From the cell containing the given text, extract its center point as (X, Y) coordinate. 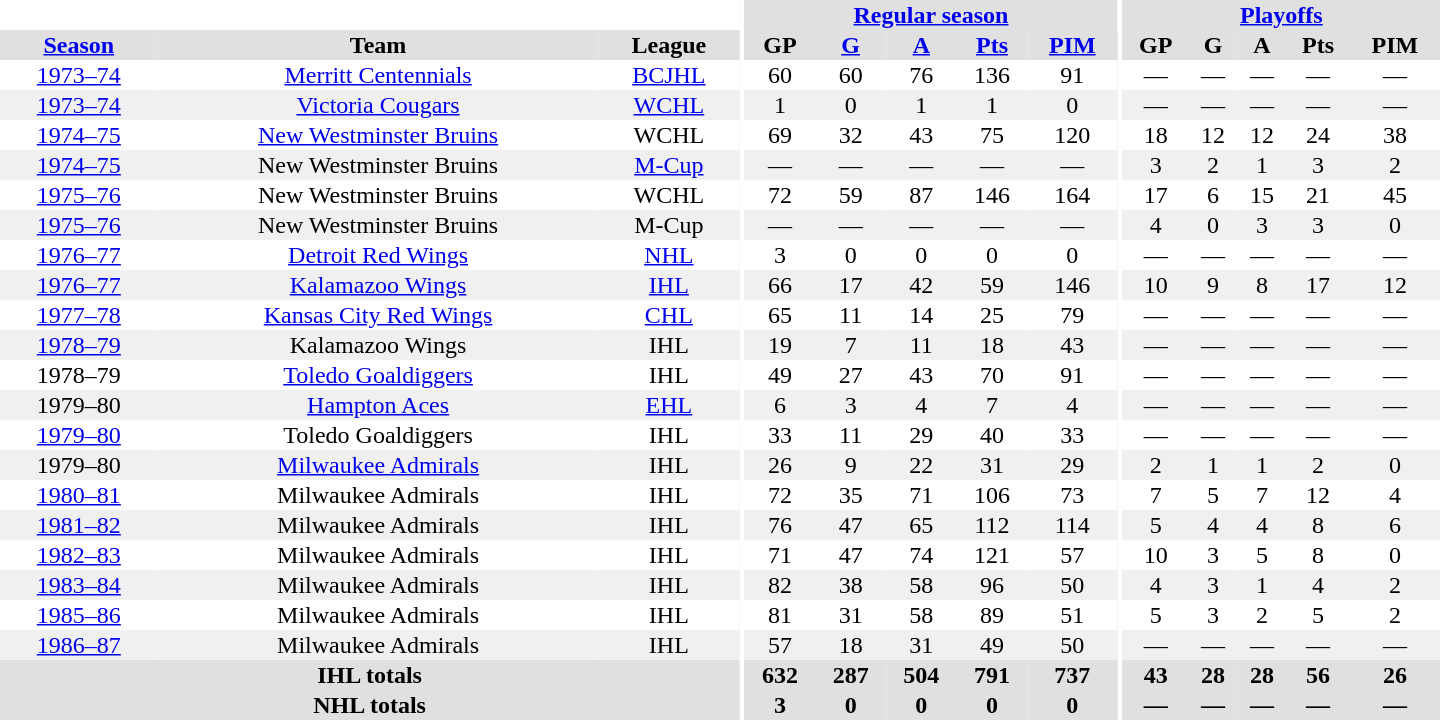
70 (992, 375)
82 (780, 585)
Regular season (932, 15)
45 (1395, 195)
27 (850, 375)
19 (780, 345)
Detroit Red Wings (378, 255)
NHL totals (370, 705)
87 (922, 195)
56 (1318, 675)
75 (992, 135)
81 (780, 615)
287 (850, 675)
42 (922, 285)
24 (1318, 135)
737 (1072, 675)
IHL totals (370, 675)
136 (992, 75)
21 (1318, 195)
632 (780, 675)
1983–84 (79, 585)
120 (1072, 135)
1977–78 (79, 315)
25 (992, 315)
79 (1072, 315)
Team (378, 45)
1985–86 (79, 615)
1986–87 (79, 645)
32 (850, 135)
Hampton Aces (378, 405)
51 (1072, 615)
NHL (668, 255)
121 (992, 555)
35 (850, 495)
EHL (668, 405)
504 (922, 675)
69 (780, 135)
15 (1262, 195)
114 (1072, 525)
BCJHL (668, 75)
106 (992, 495)
CHL (668, 315)
Season (79, 45)
Playoffs (1282, 15)
791 (992, 675)
73 (1072, 495)
112 (992, 525)
164 (1072, 195)
1982–83 (79, 555)
96 (992, 585)
League (668, 45)
66 (780, 285)
22 (922, 465)
74 (922, 555)
89 (992, 615)
1980–81 (79, 495)
40 (992, 435)
14 (922, 315)
Kansas City Red Wings (378, 315)
1981–82 (79, 525)
Victoria Cougars (378, 105)
Merritt Centennials (378, 75)
